Search for the cell housing the specified text and yield its [x, y] center coordinate. 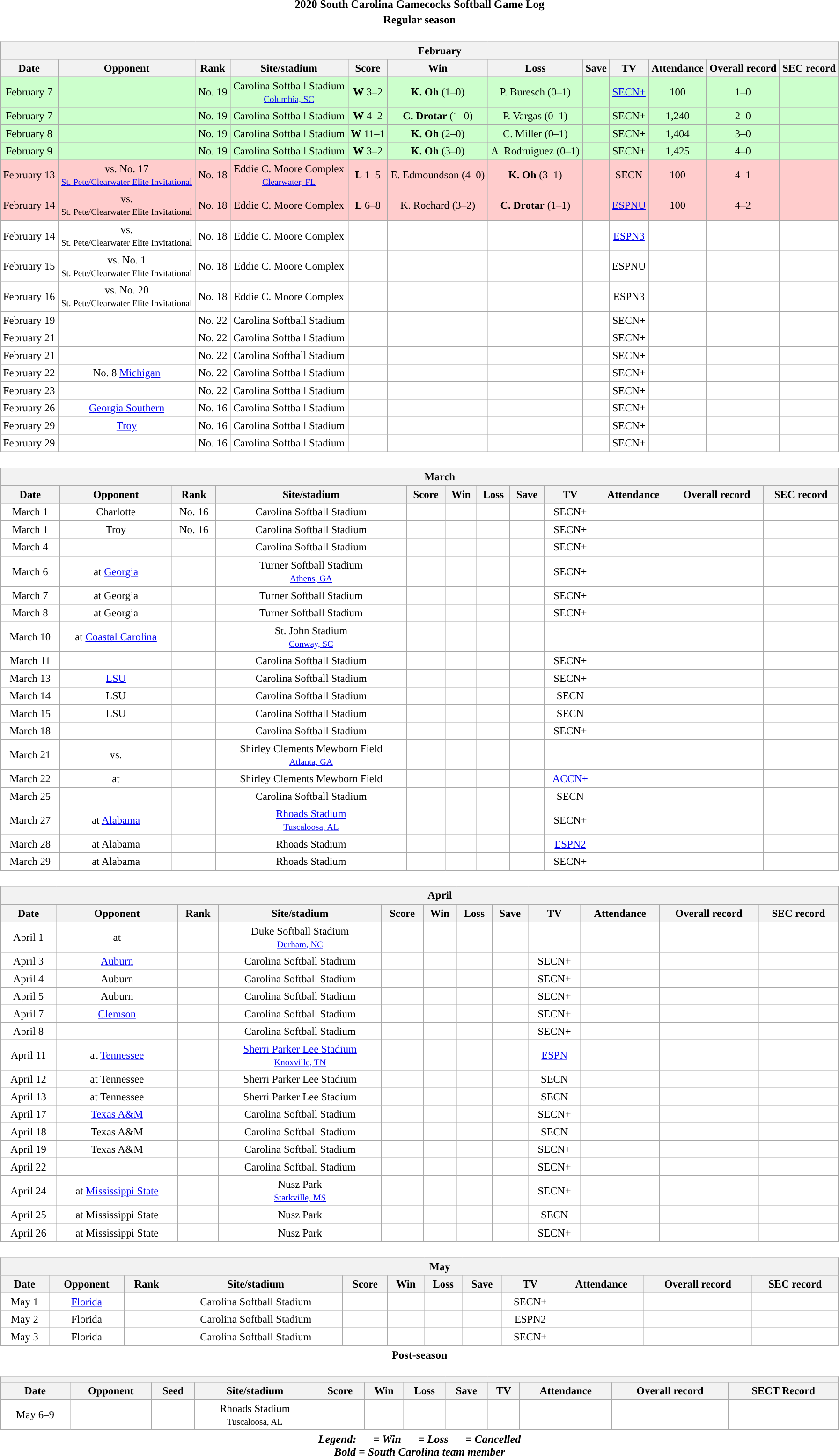
April 19 [29, 1149]
April 4 [29, 979]
K. Oh (2–0) [438, 134]
March 27 [30, 820]
April [419, 895]
L 6–8 [368, 205]
Nusz ParkStarkville, MS [300, 1191]
February [419, 51]
May 6–9 [36, 1414]
April 26 [29, 1232]
April 5 [29, 996]
March 14 [30, 696]
February 15 [29, 266]
February 8 [29, 134]
K. Oh (3–0) [438, 151]
at Coastal Carolina [116, 637]
Shirley Clements Mewborn FieldAtlanta, GA [311, 754]
vs. No. 1 St. Pete/Clearwater Elite Invitational [127, 266]
C. Miller (0–1) [535, 134]
1,404 [677, 134]
April 3 [29, 961]
L 1–5 [368, 175]
March 22 [30, 779]
April 12 [29, 1079]
Turner Softball StadiumAthens, GA [311, 571]
February 19 [29, 320]
March 10 [30, 637]
April 1 [29, 937]
C. Drotar (1–0) [438, 116]
March 18 [30, 731]
April 8 [29, 1032]
Charlotte [116, 512]
March 7 [30, 595]
April 18 [29, 1132]
Duke Softball StadiumDurham, NC [300, 937]
March 11 [30, 660]
3–0 [743, 134]
SECT Record [783, 1391]
Eddie C. Moore ComplexClearwater, FL [289, 175]
No. 8 Michigan [127, 373]
vs. No. 17 St. Pete/Clearwater Elite Invitational [127, 175]
4–1 [743, 175]
April 24 [29, 1191]
A. Rodruiguez (0–1) [535, 151]
March 15 [30, 713]
1–0 [743, 92]
vs. [116, 754]
March 21 [30, 754]
W 11–1 [368, 134]
April 7 [29, 1014]
February 16 [29, 296]
March 28 [30, 844]
April 13 [29, 1097]
March 25 [30, 797]
May 2 [25, 1319]
February 9 [29, 151]
Seed [173, 1391]
March 6 [30, 571]
March 4 [30, 547]
St. John StadiumConway, SC [311, 637]
2–0 [743, 116]
E. Edmoundson (4–0) [438, 175]
March [419, 477]
K. Rochard (3–2) [438, 205]
ACCN+ [570, 779]
March 29 [30, 862]
1,240 [677, 116]
April 11 [29, 1055]
C. Drotar (1–1) [535, 205]
K. Oh (1–0) [438, 92]
April 17 [29, 1114]
February 23 [29, 390]
March 13 [30, 678]
Carolina Softball StadiumColumbia, SC [289, 92]
February 13 [29, 175]
W 4–2 [368, 116]
May 1 [25, 1302]
May [419, 1266]
February 22 [29, 373]
P. Vargas (0–1) [535, 116]
ESPN [554, 1055]
vs. No. 20 St. Pete/Clearwater Elite Invitational [127, 296]
Sherri Parker Lee StadiumKnoxville, TN [300, 1055]
Clemson [117, 1014]
P. Buresch (0–1) [535, 92]
Shirley Clements Mewborn Field [311, 779]
February 26 [29, 408]
April 25 [29, 1215]
Georgia Southern [127, 408]
April 22 [29, 1167]
1,425 [677, 151]
K. Oh (3–1) [535, 175]
March 8 [30, 613]
4–0 [743, 151]
4–2 [743, 205]
May 3 [25, 1337]
